Search for the cell housing the specified text and yield its [x, y] center coordinate. 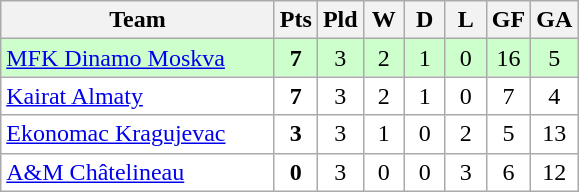
D [424, 20]
GF [508, 20]
16 [508, 58]
Pld [340, 20]
4 [554, 96]
12 [554, 172]
Team [138, 20]
6 [508, 172]
L [466, 20]
Ekonomac Kragujevac [138, 134]
A&M Châtelineau [138, 172]
MFK Dinamo Moskva [138, 58]
W [384, 20]
13 [554, 134]
Kairat Almaty [138, 96]
Pts [296, 20]
GA [554, 20]
